Provide the [x, y] coordinate of the cell's center where the given text is located.  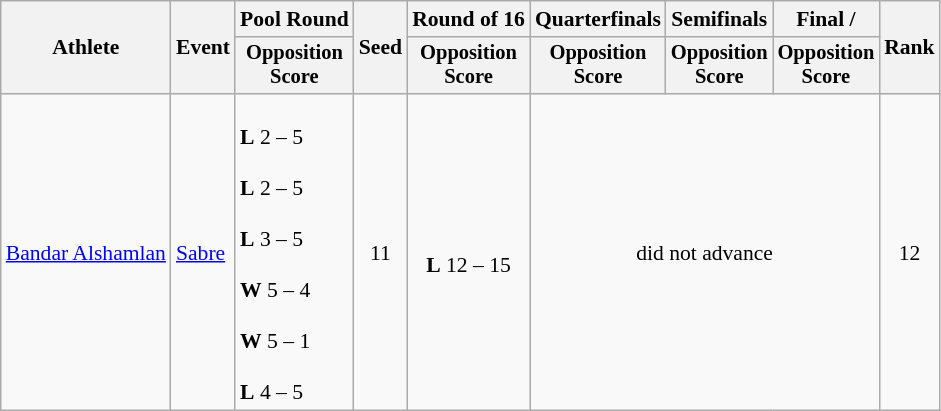
Final / [826, 19]
Semifinals [720, 19]
Round of 16 [468, 19]
Rank [910, 48]
Athlete [86, 48]
12 [910, 252]
L 2 – 5L 2 – 5L 3 – 5W 5 – 4W 5 – 1L 4 – 5 [294, 252]
Seed [380, 48]
Sabre [203, 252]
Bandar Alshamlan [86, 252]
did not advance [704, 252]
Pool Round [294, 19]
11 [380, 252]
Event [203, 48]
L 12 – 15 [468, 252]
Quarterfinals [598, 19]
